Detect which cell encompasses the target text, then output its (X, Y) center coordinate. 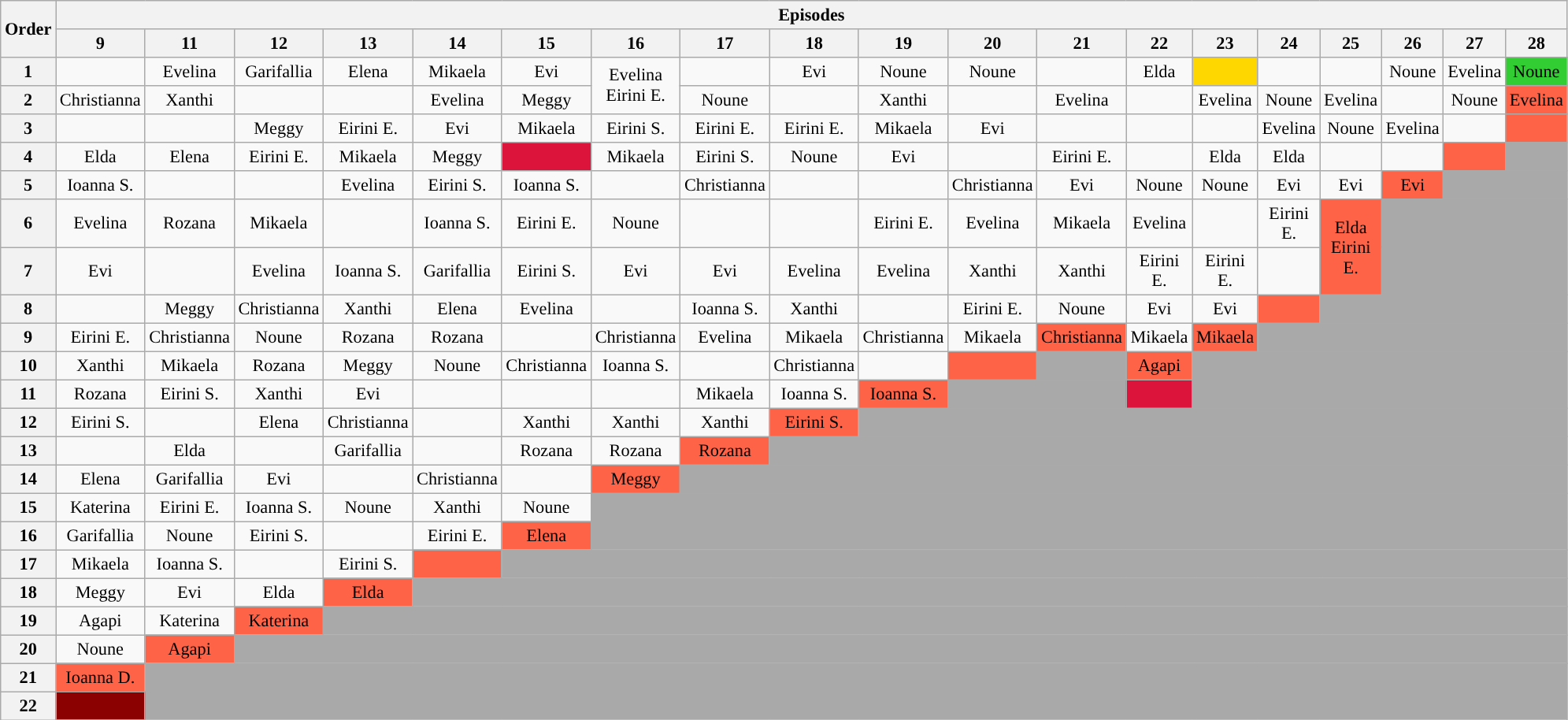
27 (1474, 43)
7 (28, 271)
Order (28, 29)
4 (28, 156)
2 (28, 99)
Ioanna D. (101, 677)
EldaEirini E. (1351, 247)
1 (28, 71)
28 (1537, 43)
5 (28, 184)
10 (28, 366)
25 (1351, 43)
23 (1225, 43)
26 (1413, 43)
Episodes (811, 15)
EvelinaEirini E. (635, 85)
3 (28, 128)
6 (28, 222)
24 (1288, 43)
8 (28, 310)
